Scan for the cell matching the given text and deliver its (x, y) coordinate at center. 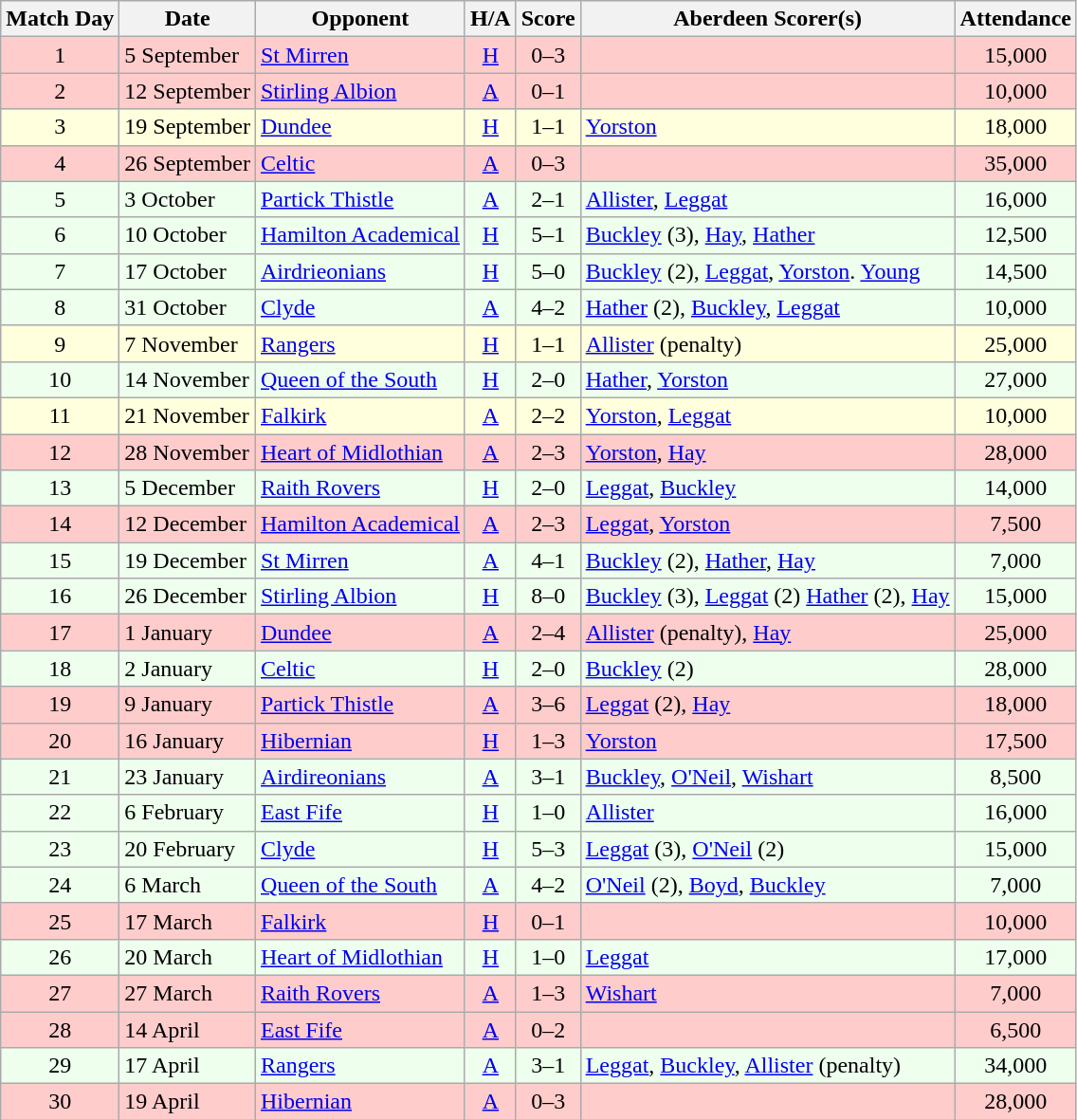
5–0 (548, 271)
23 (61, 849)
24 (61, 885)
7 (61, 271)
Date (188, 19)
23 January (188, 777)
Buckley (2), Leggat, Yorston. Young (768, 271)
31 October (188, 307)
6 February (188, 813)
9 (61, 343)
Aberdeen Scorer(s) (768, 19)
26 September (188, 163)
1 (61, 55)
H/A (490, 19)
Yorston, Leggat (768, 415)
16 (61, 597)
17,500 (1015, 741)
35,000 (1015, 163)
Allister (penalty), Hay (768, 633)
5 September (188, 55)
29 (61, 1066)
0–2 (548, 1029)
18 (61, 669)
17 March (188, 921)
20 February (188, 849)
2 January (188, 669)
Buckley, O'Neil, Wishart (768, 777)
Score (548, 19)
17 (61, 633)
12,500 (1015, 235)
Hather, Yorston (768, 379)
Airdrieonians (360, 271)
17,000 (1015, 957)
25 (61, 921)
4–1 (548, 560)
14,500 (1015, 271)
26 December (188, 597)
6 March (188, 885)
Leggat (3), O'Neil (2) (768, 849)
10 (61, 379)
7 November (188, 343)
8 (61, 307)
Leggat, Yorston (768, 524)
19 (61, 705)
Buckley (2), Hather, Hay (768, 560)
26 (61, 957)
4 (61, 163)
21 (61, 777)
15 (61, 560)
16 January (188, 741)
Leggat, Buckley (768, 488)
5 (61, 199)
12 (61, 452)
19 December (188, 560)
Buckley (3), Leggat (2) Hather (2), Hay (768, 597)
Allister (768, 813)
2 (61, 91)
14 April (188, 1029)
3 (61, 127)
20 March (188, 957)
19 September (188, 127)
Allister (penalty) (768, 343)
2–2 (548, 415)
14 November (188, 379)
19 April (188, 1102)
6 (61, 235)
Match Day (61, 19)
Yorston, Hay (768, 452)
Hather (2), Buckley, Leggat (768, 307)
5 December (188, 488)
27 March (188, 993)
27,000 (1015, 379)
Leggat, Buckley, Allister (penalty) (768, 1066)
20 (61, 741)
17 October (188, 271)
27 (61, 993)
Wishart (768, 993)
5–3 (548, 849)
22 (61, 813)
8,500 (1015, 777)
28 (61, 1029)
11 (61, 415)
10 October (188, 235)
9 January (188, 705)
12 September (188, 91)
Leggat (768, 957)
O'Neil (2), Boyd, Buckley (768, 885)
5–1 (548, 235)
Airdireonians (360, 777)
Attendance (1015, 19)
7,500 (1015, 524)
30 (61, 1102)
2–4 (548, 633)
Buckley (3), Hay, Hather (768, 235)
Buckley (2) (768, 669)
13 (61, 488)
2–1 (548, 199)
17 April (188, 1066)
Leggat (2), Hay (768, 705)
3 October (188, 199)
34,000 (1015, 1066)
1 January (188, 633)
14 (61, 524)
14,000 (1015, 488)
Allister, Leggat (768, 199)
28 November (188, 452)
21 November (188, 415)
12 December (188, 524)
8–0 (548, 597)
Opponent (360, 19)
3–6 (548, 705)
6,500 (1015, 1029)
